Capture the cell that displays the provided text and extract its [X, Y] central coordinate. 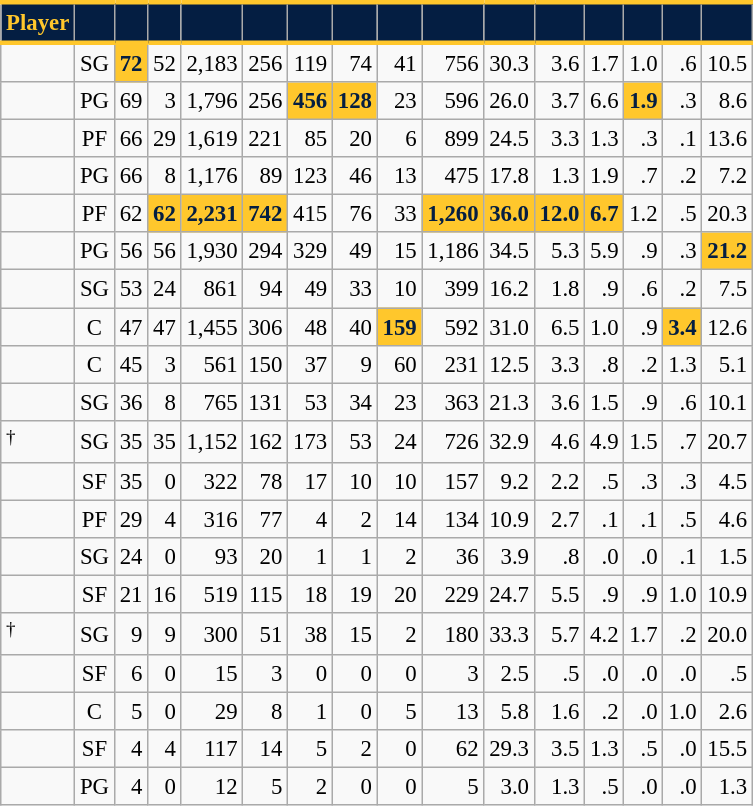
10.5 [727, 62]
1,176 [212, 176]
363 [453, 402]
3.7 [559, 101]
6.7 [604, 214]
1.2 [644, 214]
150 [266, 364]
475 [453, 176]
159 [400, 327]
756 [453, 62]
221 [266, 139]
19 [354, 594]
37 [310, 364]
5.5 [559, 594]
2,231 [212, 214]
16.2 [509, 289]
24.7 [509, 594]
24.5 [509, 139]
5.3 [559, 251]
2.6 [727, 712]
40 [354, 327]
316 [212, 519]
6.6 [604, 101]
29.3 [509, 749]
128 [354, 101]
20.7 [727, 441]
Player [38, 22]
899 [453, 139]
16 [164, 594]
3.0 [509, 787]
456 [310, 101]
31.0 [509, 327]
20.3 [727, 214]
3.4 [682, 327]
1,455 [212, 327]
60 [400, 364]
12.5 [509, 364]
13.6 [727, 139]
117 [212, 749]
861 [212, 289]
52 [164, 62]
8.6 [727, 101]
180 [453, 634]
30.3 [509, 62]
41 [400, 62]
17.8 [509, 176]
519 [212, 594]
1,619 [212, 139]
51 [266, 634]
33.3 [509, 634]
85 [310, 139]
415 [310, 214]
173 [310, 441]
21.3 [509, 402]
5.9 [604, 251]
7.5 [727, 289]
32.9 [509, 441]
3.9 [509, 557]
229 [453, 594]
2.7 [559, 519]
74 [354, 62]
21.2 [727, 251]
300 [212, 634]
5.7 [559, 634]
34.5 [509, 251]
306 [266, 327]
89 [266, 176]
4.2 [604, 634]
7.2 [727, 176]
322 [212, 482]
94 [266, 289]
742 [266, 214]
131 [266, 402]
46 [354, 176]
1,260 [453, 214]
2.2 [559, 482]
20.0 [727, 634]
4.5 [727, 482]
15.5 [727, 749]
77 [266, 519]
294 [266, 251]
6.5 [559, 327]
329 [310, 251]
17 [310, 482]
399 [453, 289]
561 [212, 364]
1,152 [212, 441]
1,930 [212, 251]
26.0 [509, 101]
123 [310, 176]
231 [453, 364]
76 [354, 214]
10.1 [727, 402]
5.1 [727, 364]
9.2 [509, 482]
21 [130, 594]
4.9 [604, 441]
78 [266, 482]
12 [212, 787]
134 [453, 519]
12.6 [727, 327]
592 [453, 327]
2.5 [509, 674]
5.8 [509, 712]
765 [212, 402]
69 [130, 101]
596 [453, 101]
12.0 [559, 214]
3.5 [559, 749]
34 [354, 402]
1.6 [559, 712]
1,796 [212, 101]
48 [310, 327]
18 [310, 594]
2,183 [212, 62]
1.8 [559, 289]
726 [453, 441]
162 [266, 441]
93 [212, 557]
36.0 [509, 214]
115 [266, 594]
119 [310, 62]
45 [130, 364]
72 [130, 62]
38 [310, 634]
1,186 [453, 251]
157 [453, 482]
